Detect which cell encompasses the target text, then output its (X, Y) center coordinate. 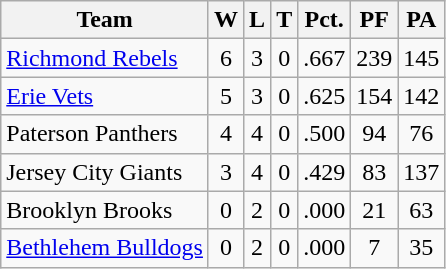
Paterson Panthers (105, 134)
7 (374, 248)
5 (226, 96)
137 (422, 172)
6 (226, 58)
.500 (324, 134)
Brooklyn Brooks (105, 210)
PF (374, 20)
239 (374, 58)
63 (422, 210)
35 (422, 248)
83 (374, 172)
Pct. (324, 20)
142 (422, 96)
94 (374, 134)
Bethlehem Bulldogs (105, 248)
154 (374, 96)
145 (422, 58)
Jersey City Giants (105, 172)
PA (422, 20)
Erie Vets (105, 96)
T (284, 20)
76 (422, 134)
Team (105, 20)
Richmond Rebels (105, 58)
.429 (324, 172)
L (258, 20)
.625 (324, 96)
.667 (324, 58)
W (226, 20)
21 (374, 210)
